Determine the (X, Y) coordinate at the center of the cell enclosing the given text.  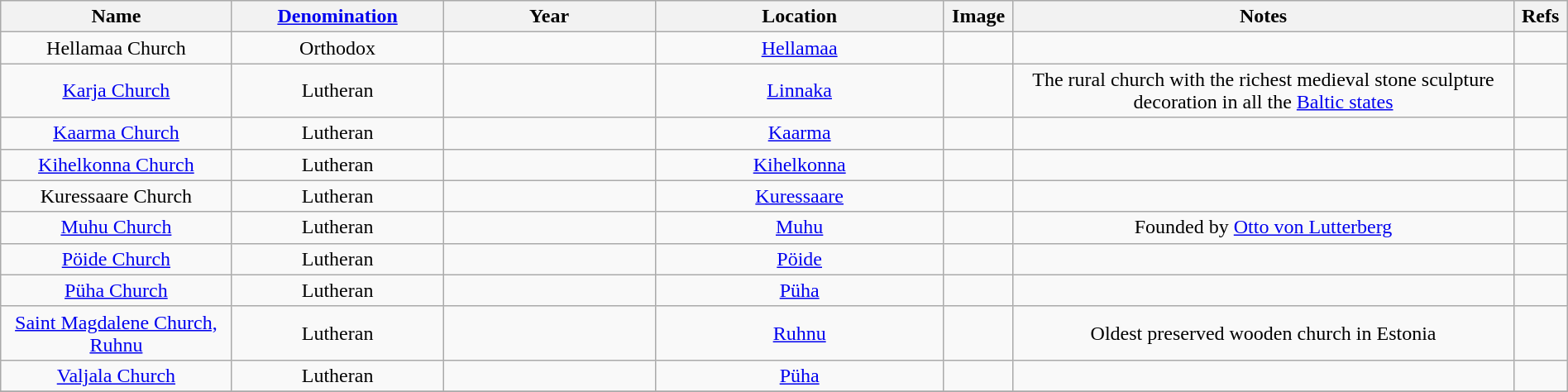
Pöide Church (116, 259)
Valjala Church (116, 375)
Hellamaa (799, 48)
Notes (1264, 17)
Location (799, 17)
Image (978, 17)
Year (549, 17)
Denomination (337, 17)
Kuressaare (799, 196)
Kihelkonna (799, 165)
The rural church with the richest medieval stone sculpture decoration in all the Baltic states (1264, 91)
Linnaka (799, 91)
Orthodox (337, 48)
Name (116, 17)
Founded by Otto von Lutterberg (1264, 227)
Muhu Church (116, 227)
Hellamaa Church (116, 48)
Refs (1540, 17)
Kuressaare Church (116, 196)
Karja Church (116, 91)
Kaarma (799, 133)
Saint Magdalene Church, Ruhnu (116, 332)
Muhu (799, 227)
Kaarma Church (116, 133)
Oldest preserved wooden church in Estonia (1264, 332)
Püha Church (116, 290)
Kihelkonna Church (116, 165)
Ruhnu (799, 332)
Pöide (799, 259)
